Return the (X, Y) coordinate for the center point of the cell that contains the specified text.  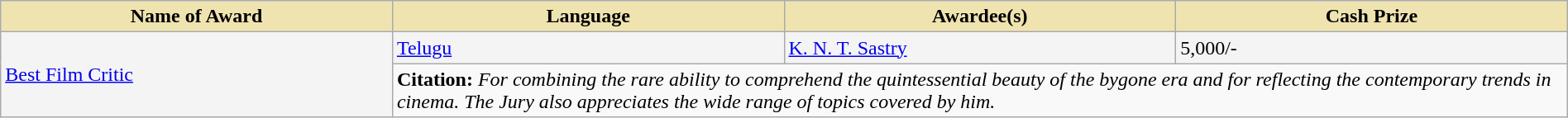
K. N. T. Sastry (980, 48)
Telugu (588, 48)
Awardee(s) (980, 17)
Cash Prize (1372, 17)
Name of Award (197, 17)
5,000/- (1372, 48)
Language (588, 17)
Best Film Critic (197, 74)
